Find where the given text appears and provide that cell's center as (x, y) coordinate. 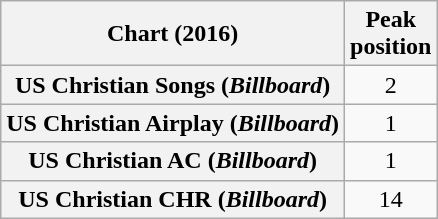
Chart (2016) (173, 34)
US Christian CHR (Billboard) (173, 199)
US Christian Songs (Billboard) (173, 85)
US Christian AC (Billboard) (173, 161)
US Christian Airplay (Billboard) (173, 123)
Peakposition (391, 34)
2 (391, 85)
14 (391, 199)
